Search for the cell housing the specified text and yield its (x, y) center coordinate. 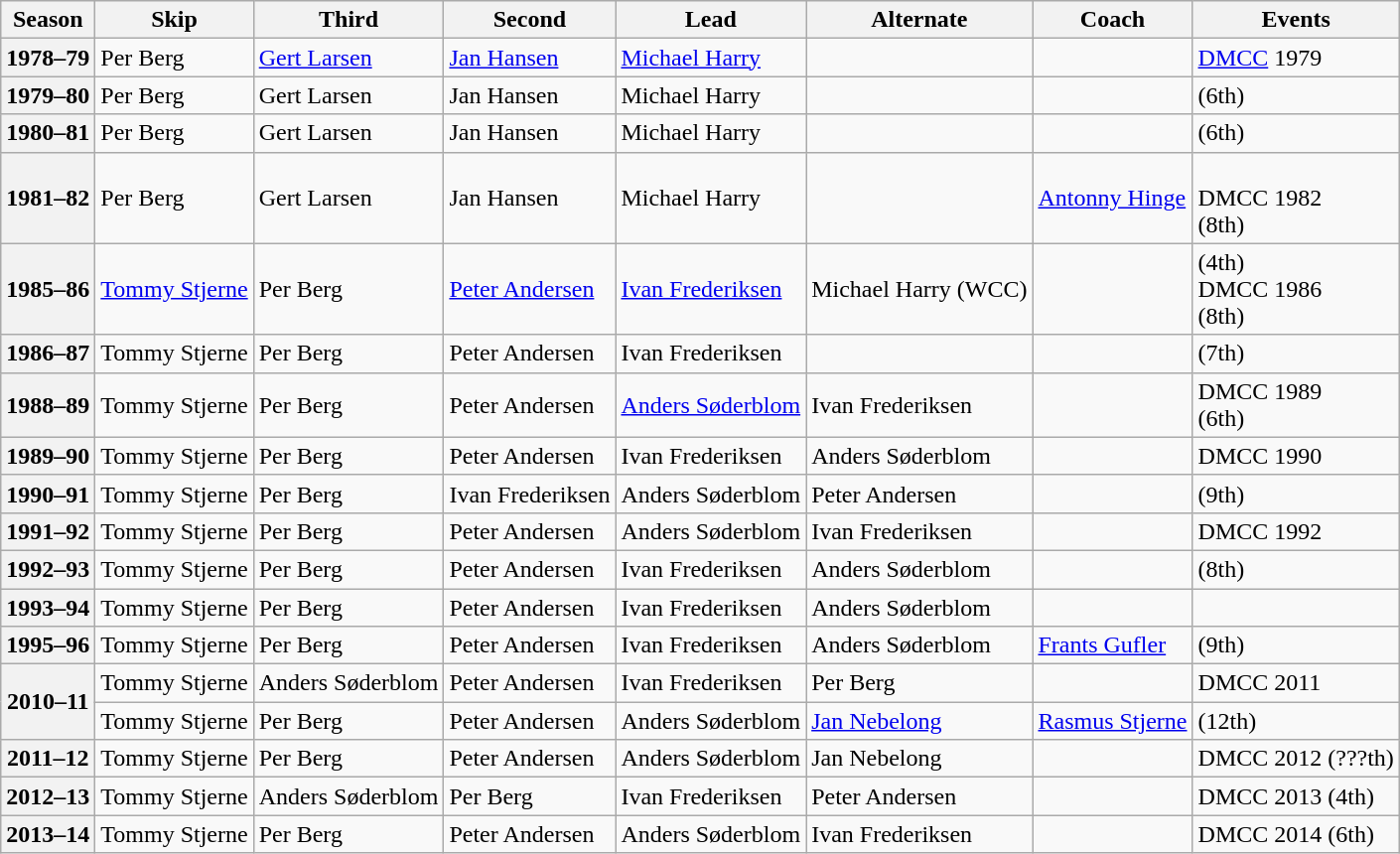
2011–12 (48, 759)
(12th) (1296, 721)
Coach (1112, 20)
DMCC 1989 (6th) (1296, 405)
DMCC 2013 (4th) (1296, 796)
2012–13 (48, 796)
(7th) (1296, 354)
2010–11 (48, 702)
Second (530, 20)
1990–91 (48, 494)
1979–80 (48, 95)
1988–89 (48, 405)
1985–86 (48, 289)
1991–92 (48, 531)
DMCC 1979 (1296, 58)
1980–81 (48, 133)
Lead (711, 20)
Third (349, 20)
DMCC 1982 (8th) (1296, 198)
Skip (175, 20)
Frants Gufler (1112, 645)
1992–93 (48, 569)
1993–94 (48, 607)
Antonny Hinge (1112, 198)
DMCC 2014 (6th) (1296, 834)
1989–90 (48, 456)
1986–87 (48, 354)
1995–96 (48, 645)
DMCC 2012 (???th) (1296, 759)
1981–82 (48, 198)
DMCC 1992 (1296, 531)
Michael Harry (WCC) (919, 289)
DMCC 2011 (1296, 683)
1978–79 (48, 58)
Alternate (919, 20)
(8th) (1296, 569)
Season (48, 20)
Rasmus Stjerne (1112, 721)
2013–14 (48, 834)
DMCC 1990 (1296, 456)
Events (1296, 20)
(4th)DMCC 1986 (8th) (1296, 289)
